From the cell containing the given text, extract its center point as [X, Y] coordinate. 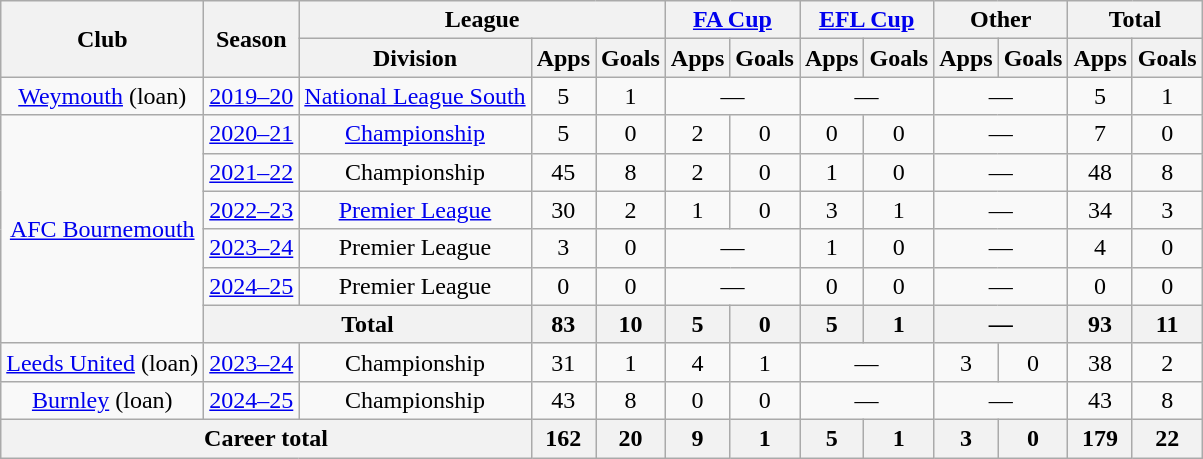
National League South [415, 96]
Division [415, 58]
2020–21 [252, 134]
9 [697, 438]
FA Cup [732, 20]
2022–23 [252, 210]
179 [1100, 438]
Weymouth (loan) [102, 96]
83 [563, 324]
48 [1100, 172]
93 [1100, 324]
Other [1001, 20]
AFC Bournemouth [102, 229]
10 [631, 324]
34 [1100, 210]
30 [563, 210]
League [482, 20]
Club [102, 39]
EFL Cup [867, 20]
20 [631, 438]
Season [252, 39]
45 [563, 172]
Burnley (loan) [102, 400]
11 [1167, 324]
Leeds United (loan) [102, 362]
162 [563, 438]
2019–20 [252, 96]
22 [1167, 438]
31 [563, 362]
38 [1100, 362]
Career total [266, 438]
2021–22 [252, 172]
7 [1100, 134]
